Return [X, Y] of the center of cell containing provided text 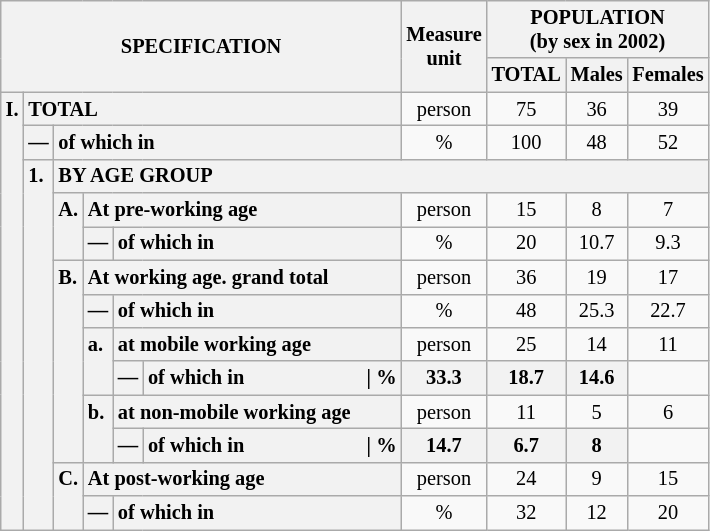
19 [597, 277]
25.3 [597, 311]
14.6 [597, 378]
6.7 [526, 445]
52 [668, 142]
b. [98, 428]
100 [526, 142]
A. [68, 226]
POPULATION (by sex in 2002) [598, 29]
1. [38, 344]
7 [668, 210]
At working age. grand total [242, 277]
At post-working age [242, 479]
12 [597, 513]
BY AGE GROUP [382, 176]
75 [526, 109]
39 [668, 109]
17 [668, 277]
At pre-working age [242, 210]
18.7 [526, 378]
24 [526, 479]
6 [668, 412]
at non-mobile working age [257, 412]
Measure unit [444, 46]
22.7 [668, 311]
a. [98, 360]
I. [12, 311]
25 [526, 344]
14.7 [444, 445]
SPECIFICATION [202, 46]
9.3 [668, 243]
9 [597, 479]
B. [68, 361]
at mobile working age [257, 344]
10.7 [597, 243]
C. [68, 496]
5 [597, 412]
32 [526, 513]
Females [668, 75]
14 [597, 344]
Males [597, 75]
33.3 [444, 378]
